Locate the cell with the specified text and output its (X, Y) center coordinate. 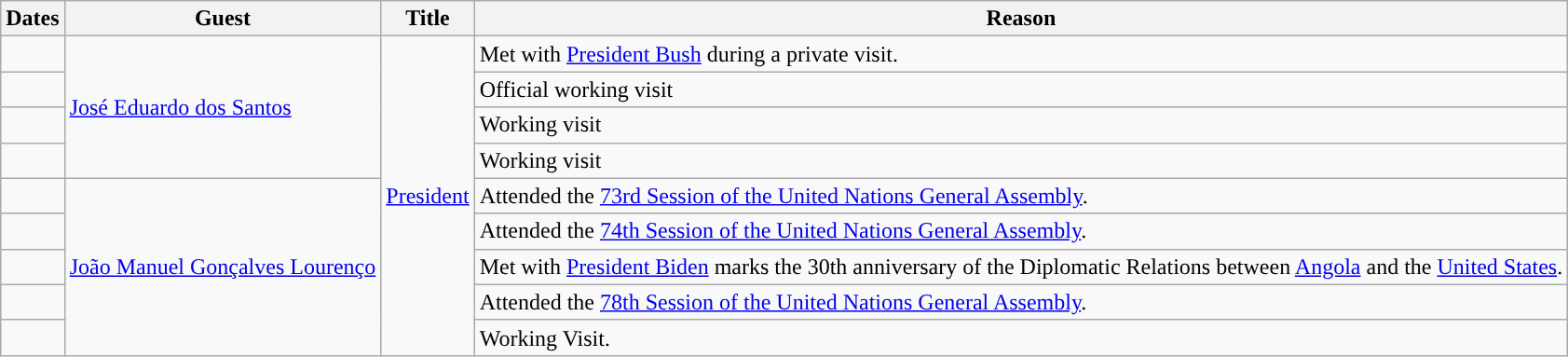
José Eduardo dos Santos (223, 107)
Met with President Biden marks the 30th anniversary of the Diplomatic Relations between Angola and the United States. (1021, 267)
Title (428, 19)
Dates (33, 19)
President (428, 196)
Working Visit. (1021, 337)
Attended the 73rd Session of the United Nations General Assembly. (1021, 196)
Attended the 74th Session of the United Nations General Assembly. (1021, 231)
Attended the 78th Session of the United Nations General Assembly. (1021, 302)
Reason (1021, 19)
Met with President Bush during a private visit. (1021, 54)
Guest (223, 19)
Official working visit (1021, 89)
João Manuel Gonçalves Lourenço (223, 267)
